Provide the (x, y) coordinate of the cell's center where the given text is located.  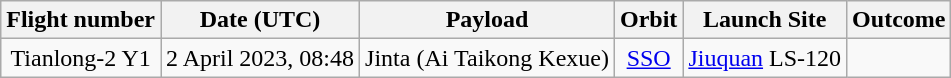
Date (UTC) (260, 20)
Outcome (899, 20)
SSO (648, 58)
Jinta (Ai Taikong Kexue) (488, 58)
Tianlong-2 Y1 (81, 58)
Launch Site (765, 20)
Payload (488, 20)
Orbit (648, 20)
Jiuquan LS-120 (765, 58)
Flight number (81, 20)
2 April 2023, 08:48 (260, 58)
